Provide the (x, y) coordinate of the cell's center where the given text is located.  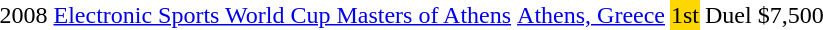
Duel (729, 15)
Electronic Sports World Cup Masters of Athens (282, 15)
Athens, Greece (592, 15)
1st (686, 15)
